Return [x, y] of the center of cell containing provided text 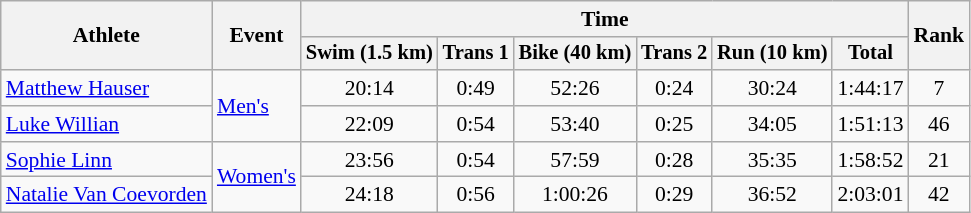
Luke Willian [106, 124]
1:00:26 [576, 195]
22:09 [370, 124]
Swim (1.5 km) [370, 54]
Athlete [106, 36]
Women's [256, 178]
1:44:17 [870, 88]
53:40 [576, 124]
34:05 [772, 124]
Natalie Van Coevorden [106, 195]
1:51:13 [870, 124]
Men's [256, 106]
Run (10 km) [772, 54]
7 [940, 88]
36:52 [772, 195]
0:49 [476, 88]
Time [605, 19]
Event [256, 36]
Matthew Hauser [106, 88]
2:03:01 [870, 195]
Sophie Linn [106, 160]
Trans 1 [476, 54]
20:14 [370, 88]
23:56 [370, 160]
57:59 [576, 160]
42 [940, 195]
1:58:52 [870, 160]
0:25 [674, 124]
0:29 [674, 195]
Rank [940, 36]
Bike (40 km) [576, 54]
Total [870, 54]
Trans 2 [674, 54]
35:35 [772, 160]
52:26 [576, 88]
0:24 [674, 88]
30:24 [772, 88]
46 [940, 124]
21 [940, 160]
0:56 [476, 195]
24:18 [370, 195]
0:28 [674, 160]
